For the text-containing cell, return its midpoint in (x, y) coordinate format. 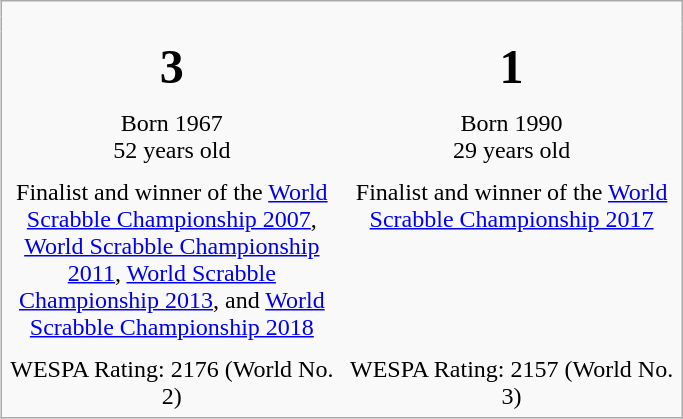
WESPA Rating: 2176 (World No. 2) (172, 382)
1 (512, 67)
Finalist and winner of the World Scrabble Championship 2017 (512, 260)
WESPA Rating: 2157 (World No. 3) (512, 382)
3 (172, 67)
Born 196752 years old (172, 136)
Born 199029 years old (512, 136)
